Capture the cell that displays the provided text and extract its [X, Y] central coordinate. 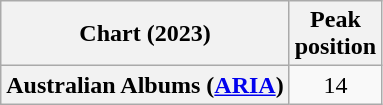
Peakposition [335, 34]
14 [335, 85]
Australian Albums (ARIA) [145, 85]
Chart (2023) [145, 34]
